Find where the given text appears and provide that cell's center as (x, y) coordinate. 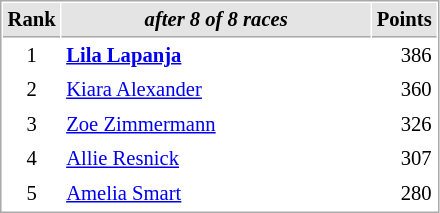
Kiara Alexander (216, 90)
307 (404, 158)
Zoe Zimmermann (216, 124)
280 (404, 194)
2 (32, 90)
after 8 of 8 races (216, 20)
Amelia Smart (216, 194)
Lila Lapanja (216, 56)
Points (404, 20)
5 (32, 194)
3 (32, 124)
1 (32, 56)
4 (32, 158)
Rank (32, 20)
Allie Resnick (216, 158)
386 (404, 56)
360 (404, 90)
326 (404, 124)
